Extract the (X, Y) coordinate from the center of the cell holding the provided text.  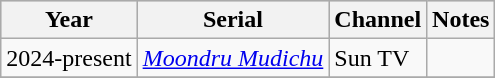
2024-present (69, 58)
Channel (378, 20)
Moondru Mudichu (233, 58)
Serial (233, 20)
Sun TV (378, 58)
Notes (461, 20)
Year (69, 20)
